Find where the given text appears and provide that cell's center as (x, y) coordinate. 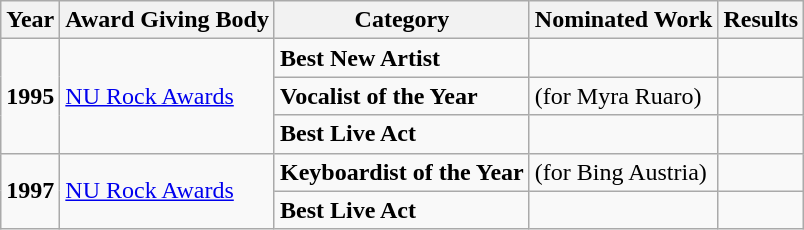
Award Giving Body (168, 20)
Vocalist of the Year (402, 96)
Best New Artist (402, 58)
Keyboardist of the Year (402, 172)
1997 (30, 191)
1995 (30, 96)
Nominated Work (624, 20)
Year (30, 20)
Results (761, 20)
(for Bing Austria) (624, 172)
Category (402, 20)
(for Myra Ruaro) (624, 96)
